Search for the cell housing the specified text and yield its [x, y] center coordinate. 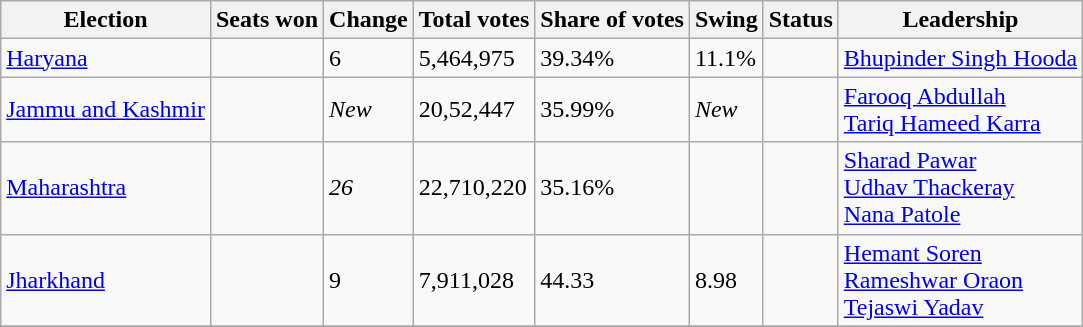
Share of votes [612, 20]
Election [106, 20]
Total votes [474, 20]
Farooq AbdullahTariq Hameed Karra [960, 110]
7,911,028 [474, 280]
Seats won [266, 20]
6 [369, 58]
Sharad PawarUdhav ThackerayNana Patole [960, 188]
Haryana [106, 58]
Jammu and Kashmir [106, 110]
35.16% [612, 188]
20,52,447 [474, 110]
9 [369, 280]
22,710,220 [474, 188]
Maharashtra [106, 188]
Hemant SorenRameshwar OraonTejaswi Yadav [960, 280]
Bhupinder Singh Hooda [960, 58]
Swing [726, 20]
44.33 [612, 280]
Change [369, 20]
11.1% [726, 58]
8.98 [726, 280]
Leadership [960, 20]
5,464,975 [474, 58]
26 [369, 188]
35.99% [612, 110]
Status [800, 20]
Jharkhand [106, 280]
39.34% [612, 58]
